Find where the given text appears and provide that cell's center as (X, Y) coordinate. 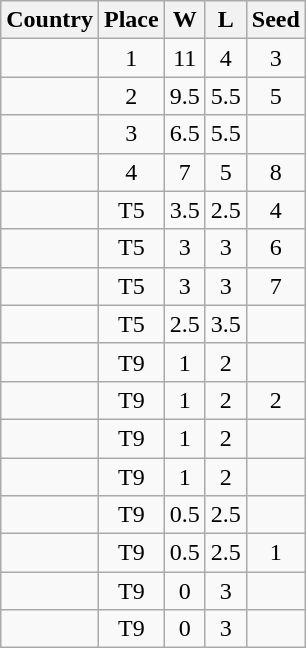
11 (184, 58)
6 (276, 248)
6.5 (184, 134)
9.5 (184, 96)
8 (276, 172)
W (184, 20)
Country (50, 20)
Place (131, 20)
Seed (276, 20)
L (226, 20)
